Find where the given text appears and provide that cell's center as (X, Y) coordinate. 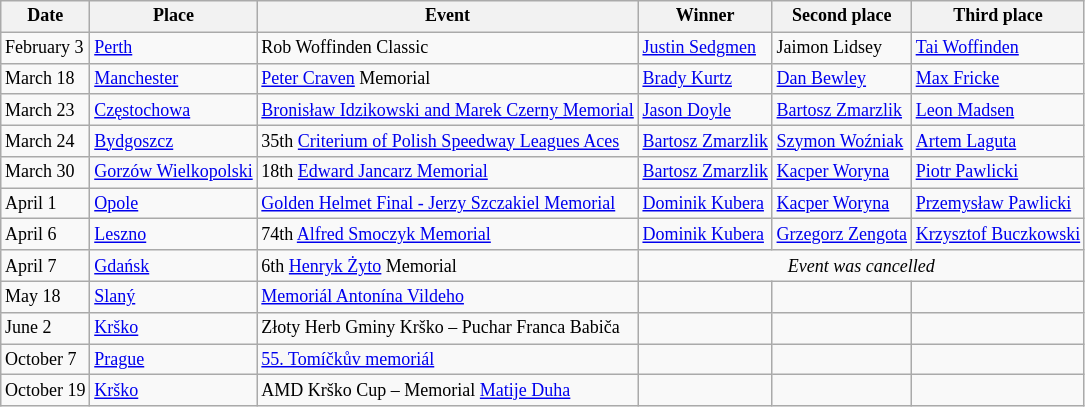
October 7 (46, 360)
Slaný (174, 296)
Prague (174, 360)
Złoty Herb Gminy Krško – Puchar Franca Babiča (448, 328)
Leon Madsen (998, 110)
Gdańsk (174, 266)
April 1 (46, 204)
Opole (174, 204)
Bydgoszcz (174, 140)
Perth (174, 48)
Artem Laguta (998, 140)
Przemysław Pawlicki (998, 204)
Jaimon Lidsey (842, 48)
Grzegorz Zengota (842, 234)
Brady Kurtz (705, 78)
Memoriál Antonína Vildeho (448, 296)
Rob Woffinden Classic (448, 48)
Golden Helmet Final - Jerzy Szczakiel Memorial (448, 204)
Event (448, 16)
Częstochowa (174, 110)
55. Tomíčkův memoriál (448, 360)
June 2 (46, 328)
Third place (998, 16)
Piotr Pawlicki (998, 172)
Second place (842, 16)
Winner (705, 16)
March 23 (46, 110)
Peter Craven Memorial (448, 78)
6th Henryk Żyto Memorial (448, 266)
March 18 (46, 78)
74th Alfred Smoczyk Memorial (448, 234)
Date (46, 16)
AMD Krško Cup – Memorial Matije Duha (448, 390)
35th Criterium of Polish Speedway Leagues Aces (448, 140)
Place (174, 16)
May 18 (46, 296)
Leszno (174, 234)
March 24 (46, 140)
Szymon Woźniak (842, 140)
Bronisław Idzikowski and Marek Czerny Memorial (448, 110)
Manchester (174, 78)
18th Edward Jancarz Memorial (448, 172)
October 19 (46, 390)
Max Fricke (998, 78)
Dan Bewley (842, 78)
Event was cancelled (861, 266)
April 7 (46, 266)
February 3 (46, 48)
Gorzów Wielkopolski (174, 172)
Krzysztof Buczkowski (998, 234)
Jason Doyle (705, 110)
Tai Woffinden (998, 48)
Justin Sedgmen (705, 48)
April 6 (46, 234)
March 30 (46, 172)
